Output the (X, Y) coordinate of the center of the cell containing the given text.  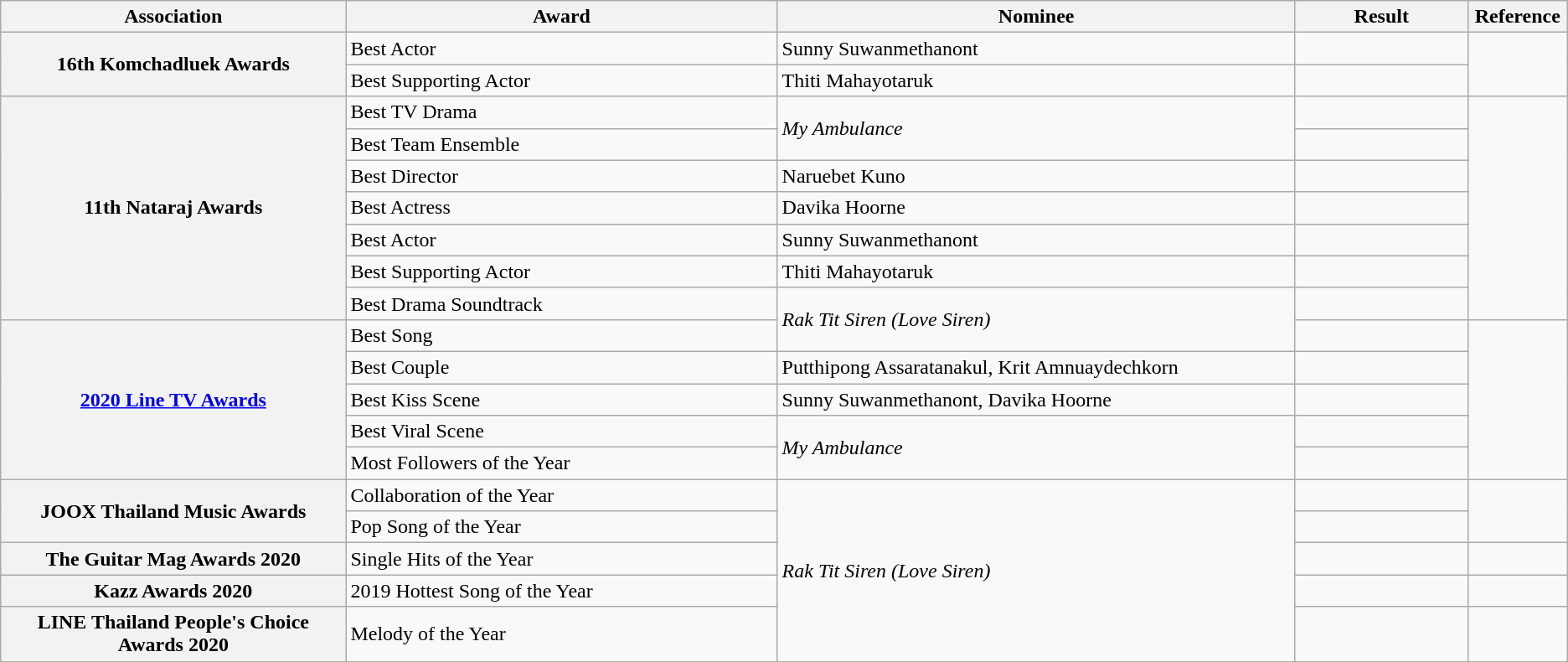
Naruebet Kuno (1036, 176)
Pop Song of the Year (561, 527)
Best Viral Scene (561, 432)
Best Drama Soundtrack (561, 303)
16th Komchadluek Awards (173, 65)
Best Kiss Scene (561, 400)
Award (561, 17)
JOOX Thailand Music Awards (173, 511)
Best Actress (561, 208)
2020 Line TV Awards (173, 399)
Best TV Drama (561, 112)
Result (1381, 17)
Sunny Suwanmethanont, Davika Hoorne (1036, 400)
LINE Thailand People's Choice Awards 2020 (173, 634)
Single Hits of the Year (561, 559)
2019 Hottest Song of the Year (561, 591)
Reference (1518, 17)
Best Team Ensemble (561, 144)
Melody of the Year (561, 634)
Putthipong Assaratanakul, Krit Amnuaydechkorn (1036, 367)
Davika Hoorne (1036, 208)
The Guitar Mag Awards 2020 (173, 559)
Best Couple (561, 367)
Most Followers of the Year (561, 463)
Nominee (1036, 17)
Best Song (561, 335)
Kazz Awards 2020 (173, 591)
Best Director (561, 176)
11th Nataraj Awards (173, 208)
Association (173, 17)
Collaboration of the Year (561, 495)
